For the text-containing cell, return its midpoint in [X, Y] coordinate format. 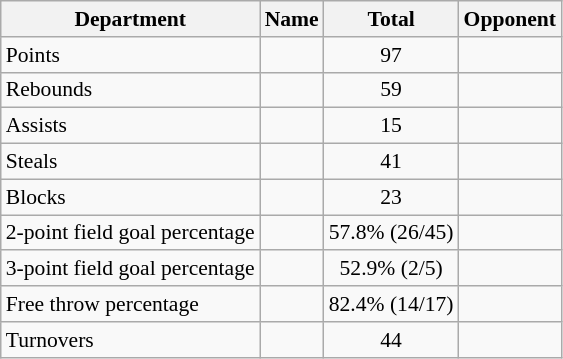
Assists [130, 126]
44 [392, 340]
59 [392, 90]
2-point field goal percentage [130, 233]
Total [392, 19]
3-point field goal percentage [130, 269]
23 [392, 197]
Free throw percentage [130, 304]
Blocks [130, 197]
Opponent [510, 19]
57.8% (26/45) [392, 233]
97 [392, 55]
Name [292, 19]
41 [392, 162]
Steals [130, 162]
82.4% (14/17) [392, 304]
Department [130, 19]
Rebounds [130, 90]
15 [392, 126]
Points [130, 55]
Turnovers [130, 340]
52.9% (2/5) [392, 269]
